Return the [x, y] coordinate for the center point of the cell that contains the specified text.  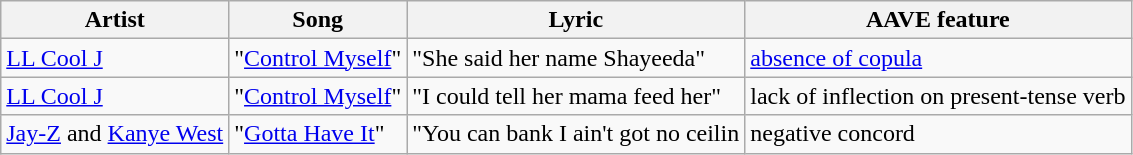
"Gotta Have It" [318, 134]
Lyric [576, 20]
"She said her name Shayeeda" [576, 58]
Jay-Z and Kanye West [115, 134]
"I could tell her mama feed her" [576, 96]
Song [318, 20]
absence of copula [938, 58]
Artist [115, 20]
AAVE feature [938, 20]
negative concord [938, 134]
lack of inflection on present-tense verb [938, 96]
"You can bank I ain't got no ceilin [576, 134]
